Determine the [X, Y] coordinate at the center of the cell enclosing the given text.  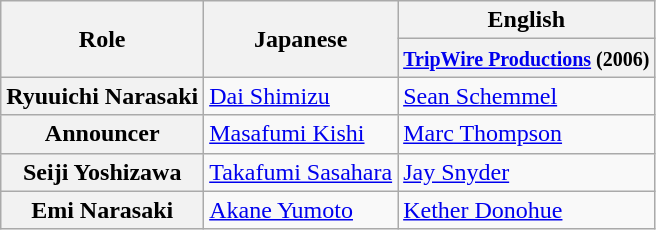
Role [102, 39]
Dai Shimizu [301, 96]
Sean Schemmel [526, 96]
Emi Narasaki [102, 210]
TripWire Productions (2006) [526, 58]
Akane Yumoto [301, 210]
Announcer [102, 134]
Takafumi Sasahara [301, 172]
Marc Thompson [526, 134]
Seiji Yoshizawa [102, 172]
Jay Snyder [526, 172]
Japanese [301, 39]
Kether Donohue [526, 210]
Ryuuichi Narasaki [102, 96]
English [526, 20]
Masafumi Kishi [301, 134]
